Find where the given text appears and provide that cell's center as (x, y) coordinate. 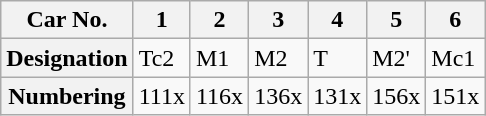
156x (396, 96)
3 (278, 20)
1 (162, 20)
M2' (396, 58)
136x (278, 96)
Numbering (67, 96)
131x (338, 96)
5 (396, 20)
Tc2 (162, 58)
2 (219, 20)
M1 (219, 58)
Designation (67, 58)
151x (456, 96)
Car No. (67, 20)
Mc1 (456, 58)
111x (162, 96)
4 (338, 20)
M2 (278, 58)
6 (456, 20)
T (338, 58)
116x (219, 96)
